Identify which cell holds the provided text, then report its (x, y) central coordinate. 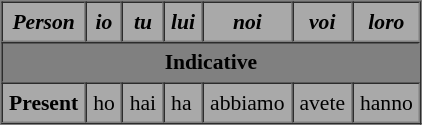
ha (184, 102)
hai (142, 102)
loro (386, 22)
avete (322, 102)
lui (184, 22)
hanno (386, 102)
voi (322, 22)
io (104, 22)
ho (104, 102)
Indicative (212, 62)
tu (142, 22)
Person (44, 22)
noi (248, 22)
abbiamo (248, 102)
Present (44, 102)
